Detect which cell encompasses the target text, then output its (X, Y) center coordinate. 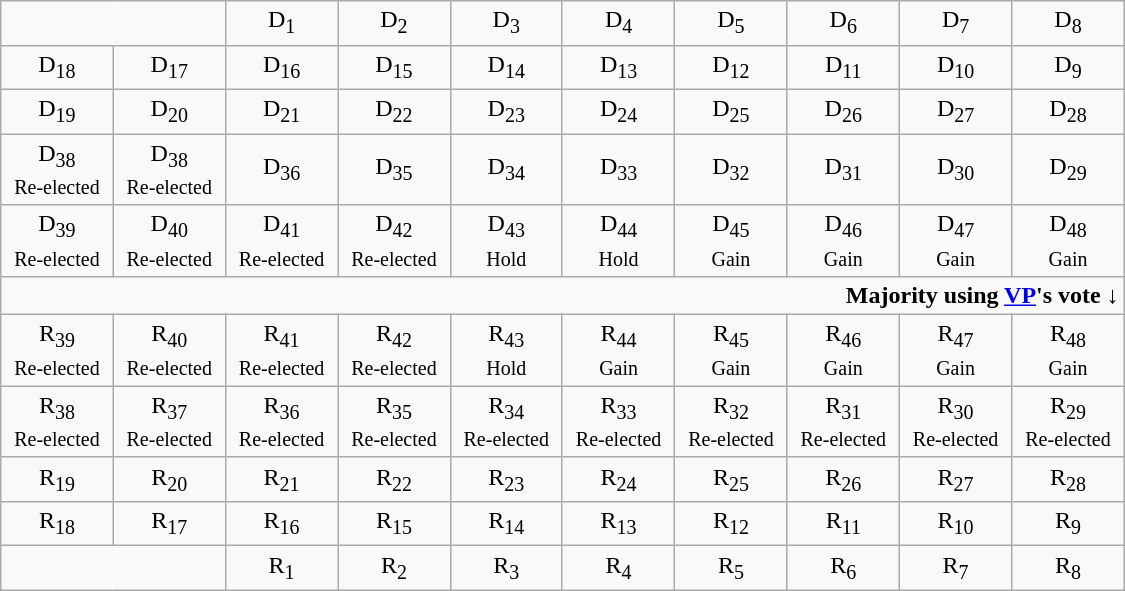
D10 (955, 67)
D22 (394, 111)
R46Gain (843, 350)
D27 (955, 111)
D8 (1068, 23)
D9 (1068, 67)
D19 (57, 111)
R4 (618, 568)
D7 (955, 23)
D43Hold (506, 240)
R22 (394, 479)
R8 (1068, 568)
D32 (731, 170)
R41Re-elected (281, 350)
D45Gain (731, 240)
R20 (169, 479)
D33 (618, 170)
D15 (394, 67)
R23 (506, 479)
R1 (281, 568)
R44Gain (618, 350)
D18 (57, 67)
R13 (618, 524)
D48Gain (1068, 240)
D14 (506, 67)
D36 (281, 170)
R34Re-elected (506, 422)
R47Gain (955, 350)
D35 (394, 170)
R28 (1068, 479)
R2 (394, 568)
D39Re-elected (57, 240)
R24 (618, 479)
D42Re-elected (394, 240)
R14 (506, 524)
R17 (169, 524)
R48Gain (1068, 350)
D2 (394, 23)
R45Gain (731, 350)
D25 (731, 111)
R43Hold (506, 350)
R27 (955, 479)
R40Re-elected (169, 350)
R39Re-elected (57, 350)
R42Re-elected (394, 350)
D5 (731, 23)
R33Re-elected (618, 422)
D46Gain (843, 240)
R6 (843, 568)
D23 (506, 111)
D29 (1068, 170)
D17 (169, 67)
R26 (843, 479)
R16 (281, 524)
R38Re-elected (57, 422)
R7 (955, 568)
D24 (618, 111)
D41Re-elected (281, 240)
D4 (618, 23)
R18 (57, 524)
R12 (731, 524)
D28 (1068, 111)
R37Re-elected (169, 422)
R25 (731, 479)
R9 (1068, 524)
D26 (843, 111)
R19 (57, 479)
R36Re-elected (281, 422)
D34 (506, 170)
D21 (281, 111)
R11 (843, 524)
D12 (731, 67)
R31Re-elected (843, 422)
D40Re-elected (169, 240)
R21 (281, 479)
R3 (506, 568)
D1 (281, 23)
D20 (169, 111)
D31 (843, 170)
D47Gain (955, 240)
R5 (731, 568)
R15 (394, 524)
R30Re-elected (955, 422)
D11 (843, 67)
D30 (955, 170)
D6 (843, 23)
Majority using VP's vote ↓ (563, 295)
R10 (955, 524)
D16 (281, 67)
D3 (506, 23)
R35Re-elected (394, 422)
R29Re-elected (1068, 422)
D44Hold (618, 240)
D13 (618, 67)
R32Re-elected (731, 422)
